From the cell containing the given text, extract its center point as (x, y) coordinate. 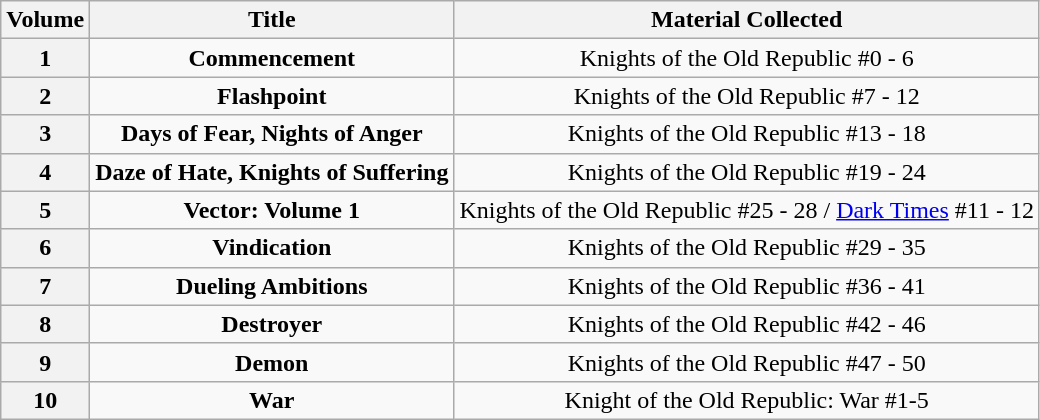
Knights of the Old Republic #13 - 18 (746, 134)
War (272, 400)
Knights of the Old Republic #7 - 12 (746, 96)
3 (46, 134)
Demon (272, 362)
Knight of the Old Republic: War #1-5 (746, 400)
Daze of Hate, Knights of Suffering (272, 172)
Destroyer (272, 324)
Knights of the Old Republic #29 - 35 (746, 248)
Knights of the Old Republic #47 - 50 (746, 362)
5 (46, 210)
7 (46, 286)
9 (46, 362)
Material Collected (746, 20)
6 (46, 248)
10 (46, 400)
8 (46, 324)
Vindication (272, 248)
4 (46, 172)
Days of Fear, Nights of Anger (272, 134)
Commencement (272, 58)
Flashpoint (272, 96)
Knights of the Old Republic #42 - 46 (746, 324)
Knights of the Old Republic #0 - 6 (746, 58)
Title (272, 20)
2 (46, 96)
Knights of the Old Republic #25 - 28 / Dark Times #11 - 12 (746, 210)
1 (46, 58)
Knights of the Old Republic #36 - 41 (746, 286)
Vector: Volume 1 (272, 210)
Volume (46, 20)
Knights of the Old Republic #19 - 24 (746, 172)
Dueling Ambitions (272, 286)
